From the cell containing the given text, extract its center point as (X, Y) coordinate. 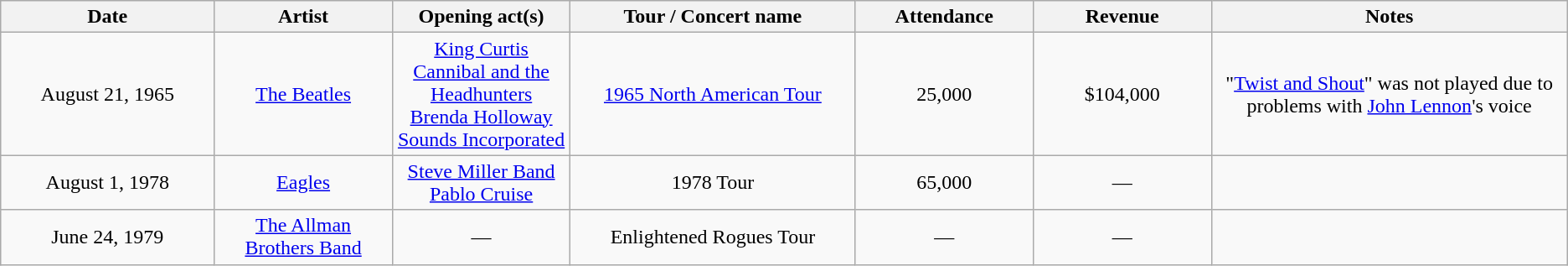
$104,000 (1122, 94)
Tour / Concert name (713, 17)
August 1, 1978 (107, 183)
Eagles (303, 183)
June 24, 1979 (107, 237)
Notes (1389, 17)
25,000 (945, 94)
Artist (303, 17)
The Allman Brothers Band (303, 237)
Attendance (945, 17)
65,000 (945, 183)
The Beatles (303, 94)
"Twist and Shout" was not played due to problems with John Lennon's voice (1389, 94)
King CurtisCannibal and the HeadhuntersBrenda HollowaySounds Incorporated (481, 94)
Date (107, 17)
Revenue (1122, 17)
1965 North American Tour (713, 94)
Steve Miller BandPablo Cruise (481, 183)
1978 Tour (713, 183)
Enlightened Rogues Tour (713, 237)
Opening act(s) (481, 17)
August 21, 1965 (107, 94)
